Capture the cell that displays the provided text and extract its [x, y] central coordinate. 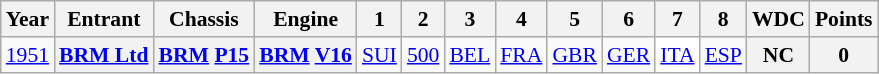
Engine [306, 19]
1951 [28, 55]
4 [521, 19]
ESP [724, 55]
WDC [778, 19]
BRM Ltd [104, 55]
Points [844, 19]
ITA [677, 55]
BEL [470, 55]
0 [844, 55]
Chassis [204, 19]
NC [778, 55]
7 [677, 19]
Entrant [104, 19]
500 [424, 55]
BRM V16 [306, 55]
Year [28, 19]
1 [380, 19]
3 [470, 19]
GER [628, 55]
SUI [380, 55]
FRA [521, 55]
5 [574, 19]
8 [724, 19]
2 [424, 19]
BRM P15 [204, 55]
GBR [574, 55]
6 [628, 19]
